Return the [x, y] coordinate for the center point of the cell that contains the specified text.  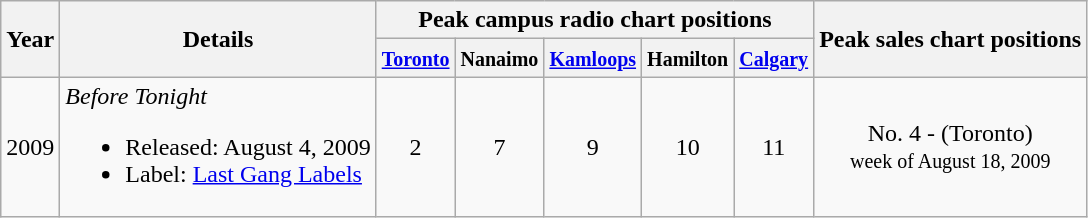
Details [218, 39]
Calgary [774, 58]
Before TonightReleased: August 4, 2009Label: Last Gang Labels [218, 147]
No. 4 - (Toronto)week of August 18, 2009 [950, 147]
11 [774, 147]
9 [593, 147]
Hamilton [688, 58]
Toronto [416, 58]
Year [30, 39]
7 [500, 147]
Peak sales chart positions [950, 39]
Kamloops [593, 58]
10 [688, 147]
Peak campus radio chart positions [594, 20]
2009 [30, 147]
Nanaimo [500, 58]
2 [416, 147]
